Determine the [X, Y] coordinate at the center of the cell enclosing the given text.  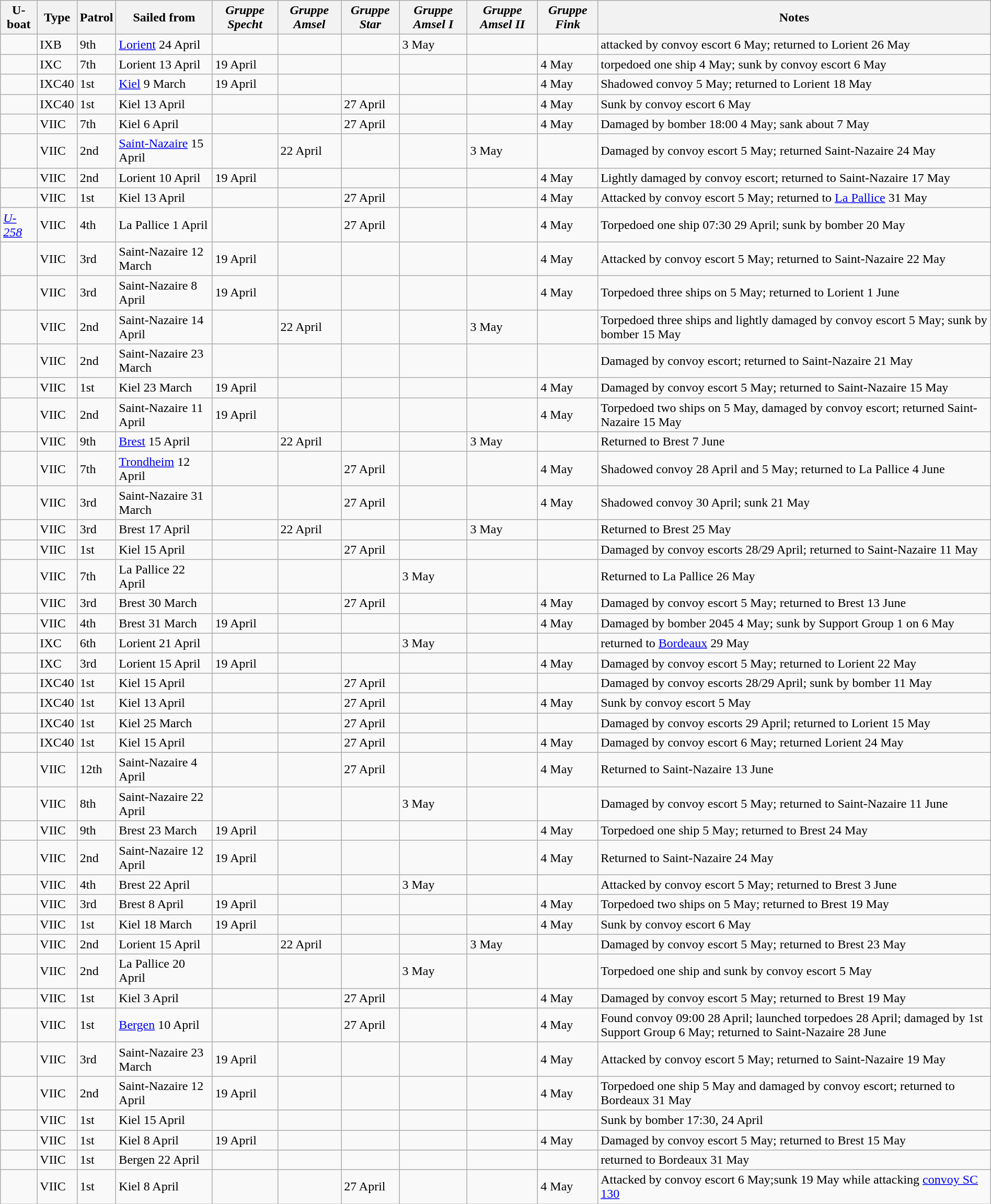
Attacked by convoy escort 5 May; returned to Brest 3 June [794, 885]
Damaged by convoy escorts 28/29 April; returned to Saint-Nazaire 11 May [794, 549]
Kiel 9 March [164, 84]
Returned to Saint-Nazaire 13 June [794, 770]
Gruppe Star [370, 18]
Torpedoed two ships on 5 May, damaged by convoy escort; returned Saint-Nazaire 15 May [794, 415]
Lorient 24 April [164, 44]
Torpedoed three ships on 5 May; returned to Lorient 1 June [794, 293]
Damaged by bomber 2045 4 May; sunk by Support Group 1 on 6 May [794, 623]
Attacked by convoy escort 5 May; returned to Saint-Nazaire 22 May [794, 258]
Damaged by convoy escorts 29 April; returned to Lorient 15 May [794, 723]
Brest 22 April [164, 885]
Damaged by convoy escort 5 May; returned to Saint-Nazaire 15 May [794, 388]
Returned to La Pallice 26 May [794, 576]
Kiel 25 March [164, 723]
Patrol [96, 18]
8th [96, 804]
Returned to Brest 25 May [794, 530]
Damaged by convoy escort 5 May; returned to Brest 23 May [794, 944]
Kiel 6 April [164, 124]
Brest 31 March [164, 623]
Brest 23 March [164, 831]
Saint-Nazaire 4 April [164, 770]
Damaged by convoy escort 5 May; returned to Brest 13 June [794, 603]
Brest 8 April [164, 904]
Attacked by convoy escort 6 May;sunk 19 May while attacking convoy SC 130 [794, 1187]
Saint-Nazaire 12 March [164, 258]
Damaged by convoy escort 5 May; returned to Brest 15 May [794, 1140]
Kiel 23 March [164, 388]
Attacked by convoy escort 5 May; returned to La Pallice 31 May [794, 198]
Torpedoed one ship 07:30 29 April; sunk by bomber 20 May [794, 225]
Torpedoed one ship and sunk by convoy escort 5 May [794, 971]
Gruppe Amsel I [433, 18]
Lorient 13 April [164, 64]
Found convoy 09:00 28 April; launched torpedoes 28 April; damaged by 1st Support Group 6 May; returned to Saint-Nazaire 28 June [794, 1025]
Torpedoed three ships and lightly damaged by convoy escort 5 May; sunk by bomber 15 May [794, 326]
Lightly damaged by convoy escort; returned to Saint-Nazaire 17 May [794, 178]
Notes [794, 18]
Shadowed convoy 28 April and 5 May; returned to La Pallice 4 June [794, 468]
Shadowed convoy 5 May; returned to Lorient 18 May [794, 84]
Torpedoed one ship 5 May and damaged by convoy escort; returned to Bordeaux 31 May [794, 1093]
La Pallice 1 April [164, 225]
Torpedoed two ships on 5 May; returned to Brest 19 May [794, 904]
Lorient 10 April [164, 178]
Gruppe Fink [568, 18]
Saint-Nazaire 22 April [164, 804]
Saint-Nazaire 14 April [164, 326]
U-boat [19, 18]
Attacked by convoy escort 5 May; returned to Saint-Nazaire 19 May [794, 1059]
Saint-Nazaire 31 March [164, 503]
Sunk by convoy escort 5 May [794, 703]
Damaged by convoy escort; returned to Saint-Nazaire 21 May [794, 361]
Shadowed convoy 30 April; sunk 21 May [794, 503]
Sunk by bomber 17:30, 24 April [794, 1120]
Trondheim 12 April [164, 468]
attacked by convoy escort 6 May; returned to Lorient 26 May [794, 44]
Saint-Nazaire 8 April [164, 293]
Damaged by convoy escort 5 May; returned to Saint-Nazaire 11 June [794, 804]
Kiel 18 March [164, 924]
La Pallice 20 April [164, 971]
Damaged by convoy escort 5 May; returned Saint-Nazaire 24 May [794, 151]
Damaged by convoy escort 5 May; returned to Lorient 22 May [794, 663]
Sailed from [164, 18]
Brest 30 March [164, 603]
Damaged by convoy escorts 28/29 April; sunk by bomber 11 May [794, 683]
Bergen 10 April [164, 1025]
6th [96, 643]
IXB [57, 44]
Lorient 21 April [164, 643]
Brest 15 April [164, 442]
Damaged by convoy escort 5 May; returned to Brest 19 May [794, 998]
Saint-Nazaire 11 April [164, 415]
returned to Bordeaux 31 May [794, 1160]
Returned to Saint-Nazaire 24 May [794, 857]
Type [57, 18]
Kiel 3 April [164, 998]
Gruppe Specht [245, 18]
Brest 17 April [164, 530]
Bergen 22 April [164, 1160]
Torpedoed one ship 5 May; returned to Brest 24 May [794, 831]
Gruppe Amsel [309, 18]
torpedoed one ship 4 May; sunk by convoy escort 6 May [794, 64]
12th [96, 770]
Damaged by convoy escort 6 May; returned Lorient 24 May [794, 743]
returned to Bordeaux 29 May [794, 643]
La Pallice 22 April [164, 576]
Saint-Nazaire 15 April [164, 151]
U-258 [19, 225]
Returned to Brest 7 June [794, 442]
Damaged by bomber 18:00 4 May; sank about 7 May [794, 124]
Gruppe Amsel II [503, 18]
